Detect which cell encompasses the target text, then output its (X, Y) center coordinate. 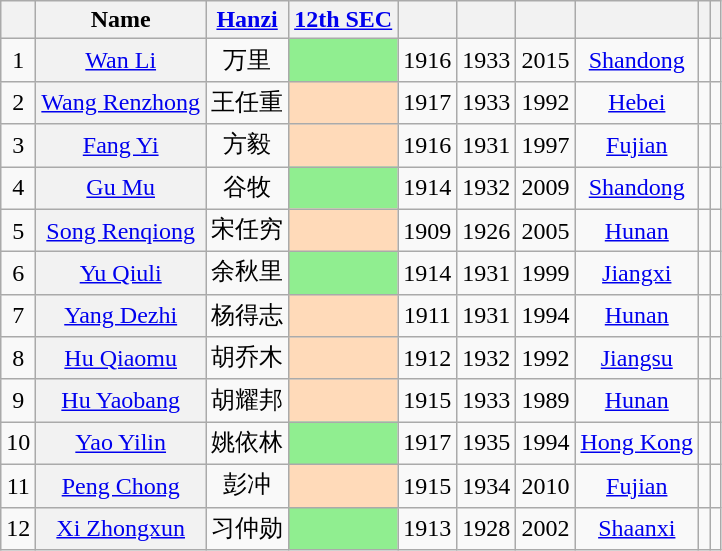
1 (18, 60)
1926 (486, 230)
Wang Renzhong (121, 102)
10 (18, 444)
习仲勋 (248, 528)
1912 (428, 358)
Yang Dezhi (121, 316)
1989 (546, 400)
4 (18, 188)
Hu Qiaomu (121, 358)
Hu Yaobang (121, 400)
2 (18, 102)
Shaanxi (637, 528)
谷牧 (248, 188)
1999 (546, 274)
6 (18, 274)
王任重 (248, 102)
9 (18, 400)
Fang Yi (121, 146)
5 (18, 230)
1913 (428, 528)
余秋里 (248, 274)
Peng Chong (121, 486)
12th SEC (344, 20)
Hebei (637, 102)
姚依林 (248, 444)
1997 (546, 146)
2009 (546, 188)
1911 (428, 316)
Xi Zhongxun (121, 528)
2015 (546, 60)
宋任穷 (248, 230)
3 (18, 146)
8 (18, 358)
Yao Yilin (121, 444)
1935 (486, 444)
Song Renqiong (121, 230)
1909 (428, 230)
11 (18, 486)
胡耀邦 (248, 400)
Jiangsu (637, 358)
1934 (486, 486)
1928 (486, 528)
杨得志 (248, 316)
Jiangxi (637, 274)
彭冲 (248, 486)
Name (121, 20)
12 (18, 528)
2002 (546, 528)
Gu Mu (121, 188)
2010 (546, 486)
7 (18, 316)
2005 (546, 230)
方毅 (248, 146)
Hong Kong (637, 444)
胡乔木 (248, 358)
万里 (248, 60)
Yu Qiuli (121, 274)
Wan Li (121, 60)
Hanzi (248, 20)
